For the text-containing cell, return its midpoint in (X, Y) coordinate format. 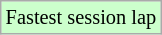
Fastest session lap (81, 17)
